Provide the (x, y) coordinate of the cell's center where the given text is located.  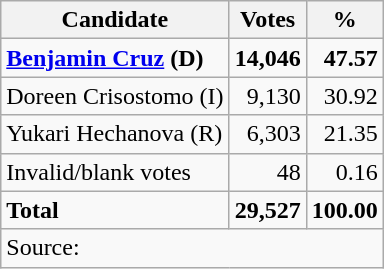
14,046 (268, 58)
Candidate (115, 20)
Doreen Crisostomo (I) (115, 96)
% (344, 20)
Total (115, 210)
6,303 (268, 134)
21.35 (344, 134)
Invalid/blank votes (115, 172)
47.57 (344, 58)
Source: (192, 248)
48 (268, 172)
Benjamin Cruz (D) (115, 58)
100.00 (344, 210)
0.16 (344, 172)
29,527 (268, 210)
30.92 (344, 96)
9,130 (268, 96)
Yukari Hechanova (R) (115, 134)
Votes (268, 20)
